Extract the (x, y) coordinate from the center of the cell holding the provided text.  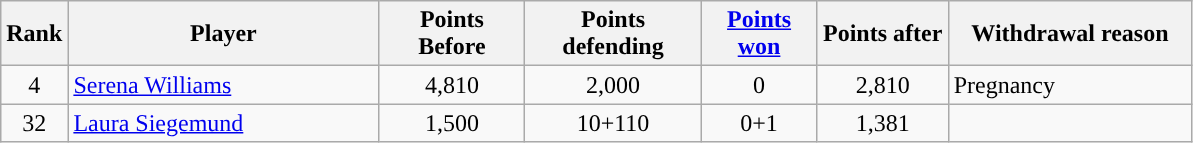
Points won (759, 34)
Serena Williams (224, 85)
Points defending (613, 34)
1,500 (452, 123)
4 (34, 85)
32 (34, 123)
4,810 (452, 85)
Pregnancy (1070, 85)
Points Before (452, 34)
Laura Siegemund (224, 123)
1,381 (882, 123)
2,000 (613, 85)
0+1 (759, 123)
Withdrawal reason (1070, 34)
Rank (34, 34)
Player (224, 34)
10+110 (613, 123)
2,810 (882, 85)
Points after (882, 34)
0 (759, 85)
